Provide the [x, y] coordinate of the cell's center where the given text is located.  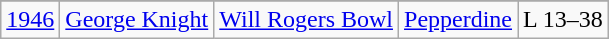
1946 [30, 20]
Pepperdine [458, 20]
Will Rogers Bowl [306, 20]
L 13–38 [564, 20]
George Knight [137, 20]
